Return the [x, y] coordinate for the center point of the cell that contains the specified text.  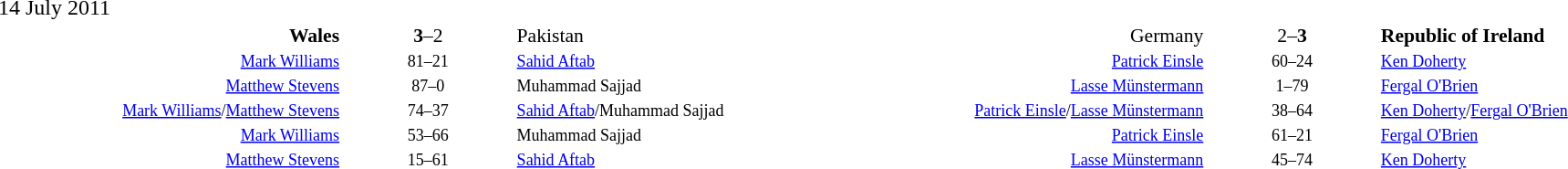
87–0 [429, 87]
3–2 [429, 35]
1–79 [1292, 87]
81–21 [429, 61]
2–3 [1292, 35]
60–24 [1292, 61]
Germany [1033, 35]
53–66 [429, 136]
Pakistan [688, 35]
38–64 [1292, 111]
74–37 [429, 111]
Lasse Münstermann [1033, 87]
Patrick Einsle/Lasse Münstermann [1033, 111]
61–21 [1292, 136]
Sahid Aftab/Muhammad Sajjad [688, 111]
Sahid Aftab [688, 61]
